For the text-containing cell, return its midpoint in [x, y] coordinate format. 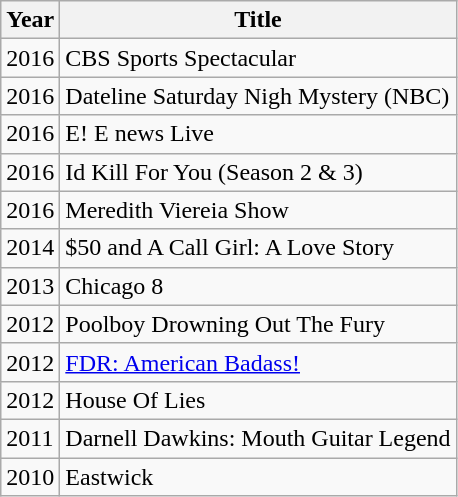
E! E news Live [258, 134]
House Of Lies [258, 400]
2010 [30, 477]
Year [30, 20]
Dateline Saturday Nigh Mystery (NBC) [258, 96]
Poolboy Drowning Out The Fury [258, 324]
Title [258, 20]
$50 and A Call Girl: A Love Story [258, 248]
2011 [30, 438]
Chicago 8 [258, 286]
Id Kill For You (Season 2 & 3) [258, 172]
2013 [30, 286]
Meredith Viereia Show [258, 210]
Eastwick [258, 477]
FDR: American Badass! [258, 362]
2014 [30, 248]
Darnell Dawkins: Mouth Guitar Legend [258, 438]
CBS Sports Spectacular [258, 58]
